Return (X, Y) of the center of cell containing provided text 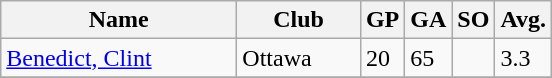
20 (382, 58)
SO (474, 20)
GP (382, 20)
Benedict, Clint (119, 58)
GA (428, 20)
3.3 (524, 58)
65 (428, 58)
Name (119, 20)
Avg. (524, 20)
Club (299, 20)
Ottawa (299, 58)
